Return (X, Y) of the center of cell containing provided text 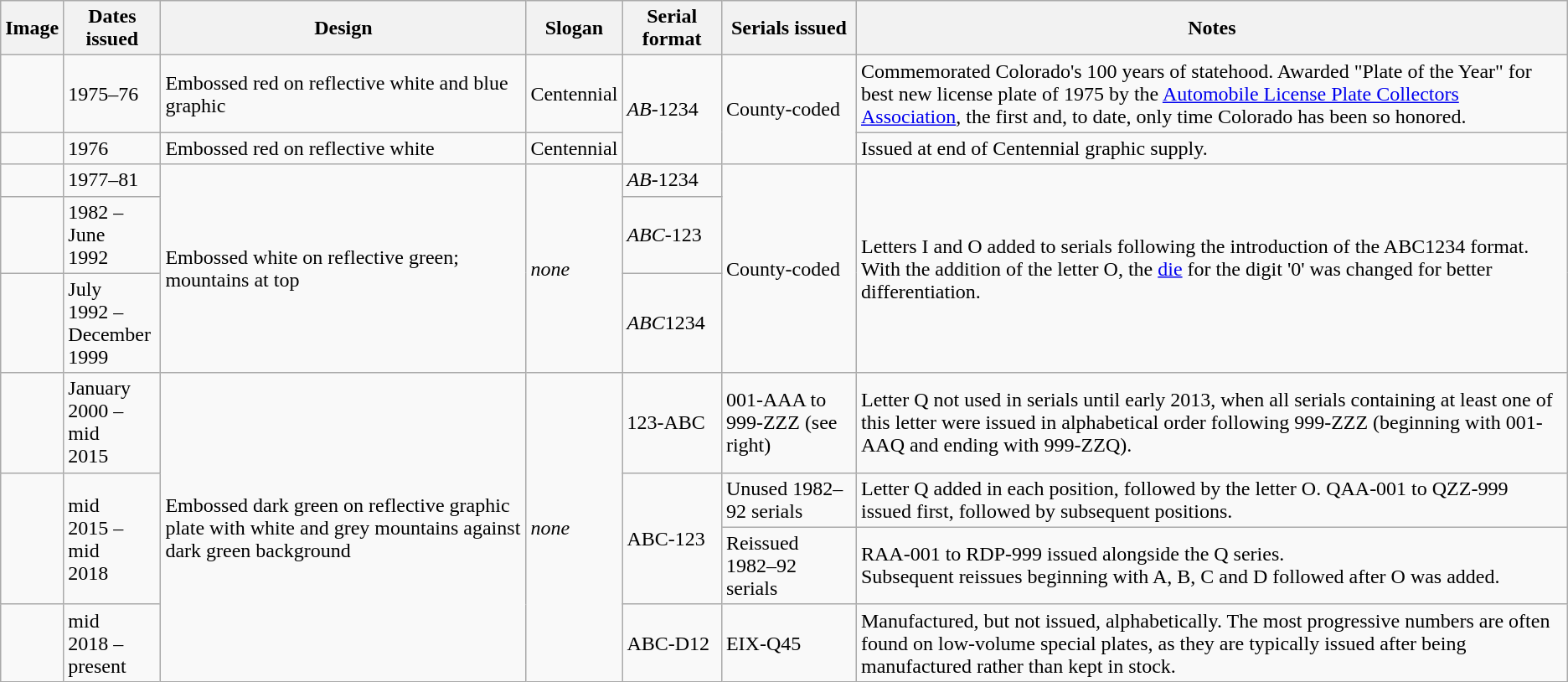
123-ABC (672, 422)
1975–76 (112, 94)
Dates issued (112, 28)
Embossed dark green on reflective graphic plate with white and grey mountains against dark green background (343, 527)
January 2000 –mid2015 (112, 422)
Reissued 1982–92 serials (789, 566)
Embossed red on reflective white and blue graphic (343, 94)
EIX-Q45 (789, 643)
mid2018 – present (112, 643)
001-AAA to 999-ZZZ (see right) (789, 422)
Embossed white on reflective green; mountains at top (343, 268)
mid2015 –mid2018 (112, 538)
Letter Q added in each position, followed by the letter O. QAA-001 to QZZ-999 issued first, followed by subsequent positions. (1211, 499)
1976 (112, 148)
ABC1234 (672, 323)
Image (32, 28)
Serials issued (789, 28)
RAA-001 to RDP-999 issued alongside the Q series.Subsequent reissues beginning with A, B, C and D followed after O was added. (1211, 566)
Serial format (672, 28)
Slogan (575, 28)
1982 – June1992 (112, 235)
Unused 1982–92 serials (789, 499)
Embossed red on reflective white (343, 148)
Design (343, 28)
1977–81 (112, 180)
Notes (1211, 28)
ABC-D12 (672, 643)
Issued at end of Centennial graphic supply. (1211, 148)
July 1992 – December 1999 (112, 323)
